Determine the (x, y) coordinate at the center of the cell enclosing the given text.  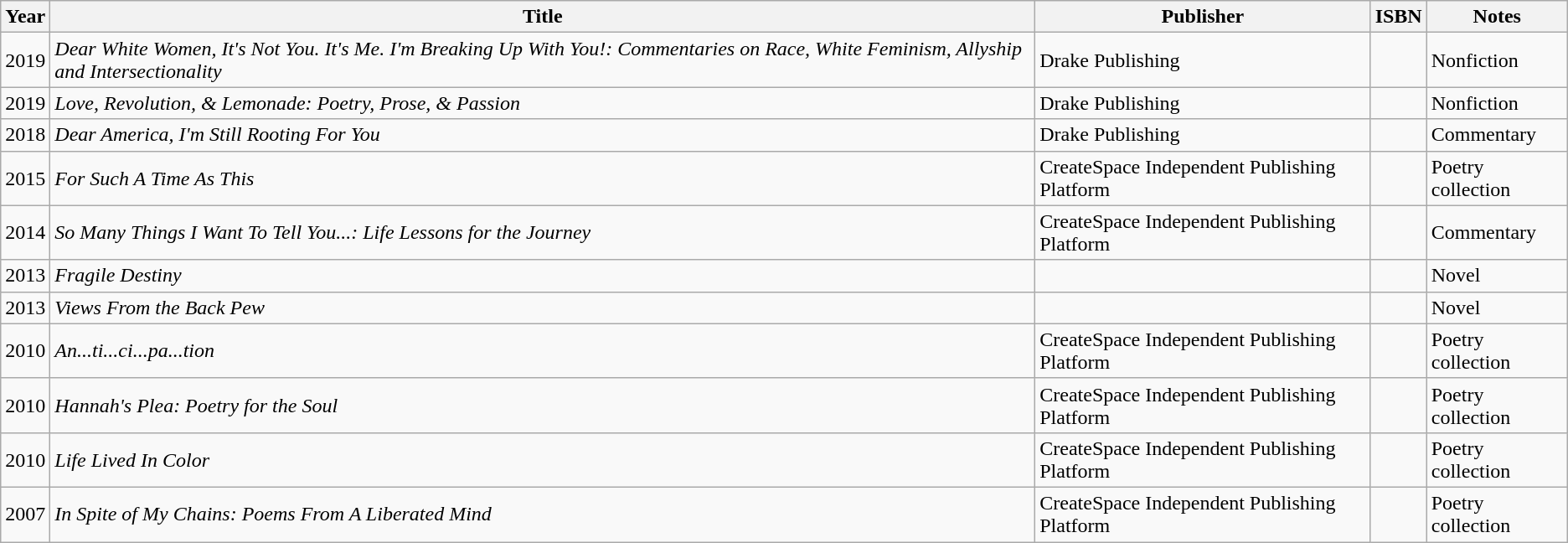
An...ti...ci...pa...tion (543, 350)
Notes (1497, 17)
Views From the Back Pew (543, 308)
2007 (25, 515)
Dear America, I'm Still Rooting For You (543, 135)
2014 (25, 233)
Hannah's Plea: Poetry for the Soul (543, 406)
For Such A Time As This (543, 178)
Fragile Destiny (543, 276)
2018 (25, 135)
Love, Revolution, & Lemonade: Poetry, Prose, & Passion (543, 103)
2015 (25, 178)
Life Lived In Color (543, 459)
ISBN (1399, 17)
Year (25, 17)
So Many Things I Want To Tell You...: Life Lessons for the Journey (543, 233)
Title (543, 17)
Dear White Women, It's Not You. It's Me. I'm Breaking Up With You!: Commentaries on Race, White Feminism, Allyship and Intersectionality (543, 60)
Publisher (1203, 17)
In Spite of My Chains: Poems From A Liberated Mind (543, 515)
